Determine the (X, Y) coordinate at the center of the cell enclosing the given text.  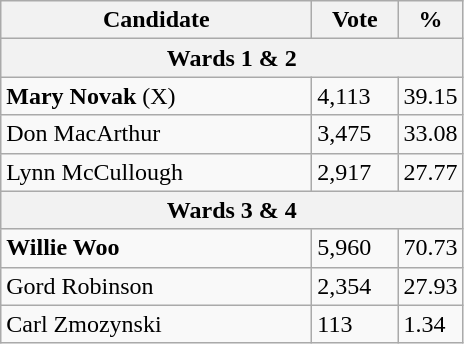
Don MacArthur (156, 134)
3,475 (355, 134)
2,917 (355, 172)
1.34 (430, 324)
70.73 (430, 248)
27.77 (430, 172)
Wards 1 & 2 (232, 58)
Wards 3 & 4 (232, 210)
% (430, 20)
33.08 (430, 134)
Mary Novak (X) (156, 96)
2,354 (355, 286)
Candidate (156, 20)
4,113 (355, 96)
39.15 (430, 96)
5,960 (355, 248)
Gord Robinson (156, 286)
Carl Zmozynski (156, 324)
113 (355, 324)
Lynn McCullough (156, 172)
Willie Woo (156, 248)
Vote (355, 20)
27.93 (430, 286)
